From the cell containing the given text, extract its center point as [x, y] coordinate. 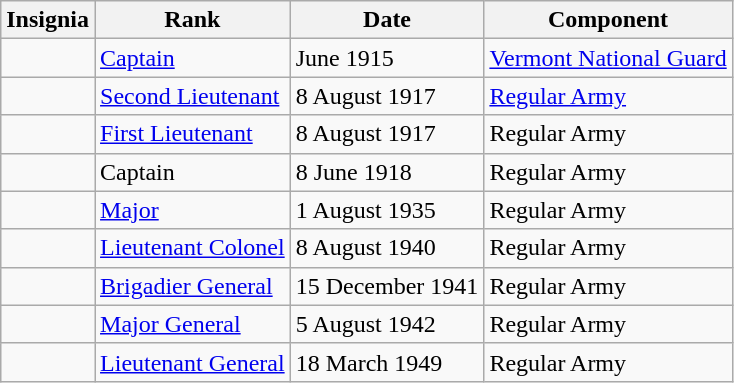
Lieutenant Colonel [193, 248]
Major [193, 210]
1 August 1935 [387, 210]
15 December 1941 [387, 286]
Rank [193, 20]
Lieutenant General [193, 362]
Component [608, 20]
Insignia [48, 20]
8 August 1940 [387, 248]
Date [387, 20]
8 June 1918 [387, 172]
18 March 1949 [387, 362]
5 August 1942 [387, 324]
First Lieutenant [193, 134]
Major General [193, 324]
Brigadier General [193, 286]
Vermont National Guard [608, 58]
June 1915 [387, 58]
Second Lieutenant [193, 96]
